Pinpoint the cell where the given text exists, returning its [x, y] midpoint coordinate. 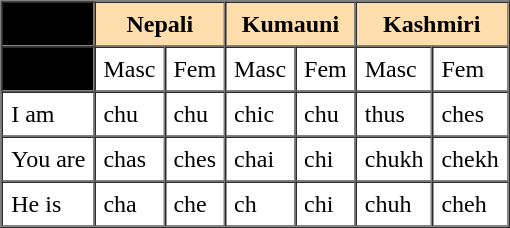
chuh [394, 204]
chukh [394, 158]
chic [260, 114]
che [194, 204]
chekh [470, 158]
You are [48, 158]
Kashmiri [432, 24]
thus [394, 114]
cheh [470, 204]
cha [129, 204]
Kumauni [290, 24]
I am [48, 114]
Nepali [160, 24]
ch [260, 204]
chai [260, 158]
He is [48, 204]
chas [129, 158]
